Extract the [X, Y] coordinate from the center of the cell holding the provided text.  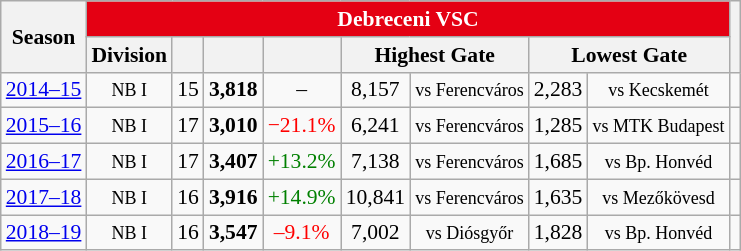
Highest Gate [435, 55]
Lowest Gate [630, 55]
2,283 [558, 90]
+13.2% [302, 162]
−21.1% [302, 126]
vs Mezőkövesd [658, 197]
vs Diósgyőr [470, 233]
10,841 [376, 197]
1,285 [558, 126]
6,241 [376, 126]
–9.1% [302, 233]
3,547 [234, 233]
2015–16 [44, 126]
8,157 [376, 90]
1,828 [558, 233]
– [302, 90]
7,138 [376, 162]
2017–18 [44, 197]
3,407 [234, 162]
Debreceni VSC [408, 19]
2018–19 [44, 233]
3,916 [234, 197]
1,685 [558, 162]
7,002 [376, 233]
15 [188, 90]
2016–17 [44, 162]
Division [129, 55]
3,818 [234, 90]
3,010 [234, 126]
vs MTK Budapest [658, 126]
+14.9% [302, 197]
vs Kecskemét [658, 90]
1,635 [558, 197]
Season [44, 36]
2014–15 [44, 90]
